Determine the (x, y) coordinate at the center of the cell enclosing the given text.  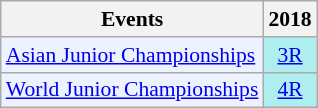
Asian Junior Championships (132, 55)
World Junior Championships (132, 90)
2018 (290, 19)
Events (132, 19)
4R (290, 90)
3R (290, 55)
